Identify which cell holds the provided text, then report its [x, y] central coordinate. 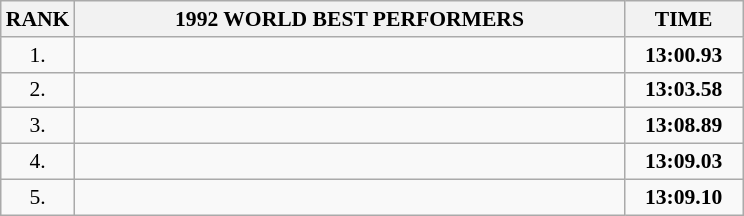
4. [38, 162]
13:08.89 [684, 126]
2. [38, 90]
5. [38, 197]
13:09.10 [684, 197]
RANK [38, 19]
TIME [684, 19]
1. [38, 55]
3. [38, 126]
1992 WORLD BEST PERFORMERS [349, 19]
13:03.58 [684, 90]
13:09.03 [684, 162]
13:00.93 [684, 55]
